Return (X, Y) of the center of cell containing provided text 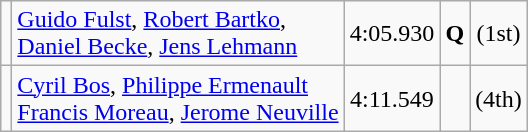
(1st) (499, 34)
4:05.930 (392, 34)
Guido Fulst, Robert Bartko,Daniel Becke, Jens Lehmann (178, 34)
Cyril Bos, Philippe ErmenaultFrancis Moreau, Jerome Neuville (178, 98)
(4th) (499, 98)
Q (455, 34)
4:11.549 (392, 98)
